Detect which cell encompasses the target text, then output its [x, y] center coordinate. 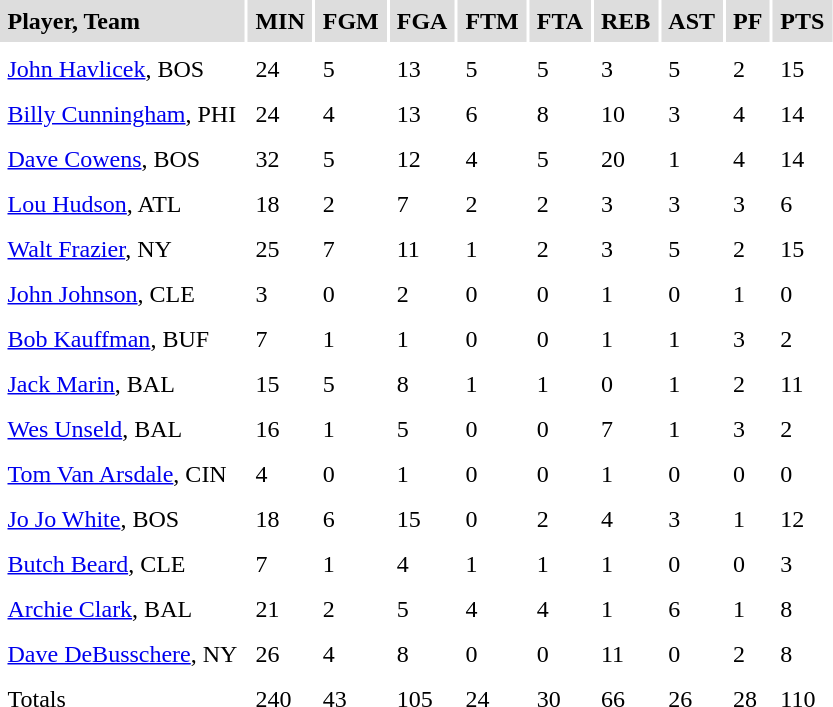
John Johnson, CLE [122, 294]
AST [692, 21]
FGA [422, 21]
FGM [350, 21]
REB [625, 21]
Jack Marin, BAL [122, 384]
PTS [802, 21]
Billy Cunningham, PHI [122, 114]
Lou Hudson, ATL [122, 204]
25 [280, 249]
John Havlicek, BOS [122, 69]
MIN [280, 21]
FTA [560, 21]
Dave Cowens, BOS [122, 159]
Archie Clark, BAL [122, 609]
Bob Kauffman, BUF [122, 339]
Butch Beard, CLE [122, 564]
Jo Jo White, BOS [122, 519]
16 [280, 429]
Tom Van Arsdale, CIN [122, 474]
26 [280, 654]
10 [625, 114]
20 [625, 159]
PF [748, 21]
Dave DeBusschere, NY [122, 654]
FTM [492, 21]
32 [280, 159]
Walt Frazier, NY [122, 249]
Player, Team [122, 21]
21 [280, 609]
Wes Unseld, BAL [122, 429]
